Identify which cell holds the provided text, then report its [x, y] central coordinate. 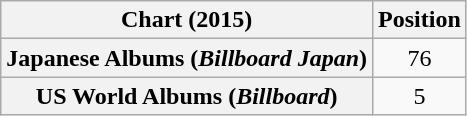
5 [420, 96]
Japanese Albums (Billboard Japan) [187, 58]
76 [420, 58]
Chart (2015) [187, 20]
US World Albums (Billboard) [187, 96]
Position [420, 20]
